Capture the cell that displays the provided text and extract its [x, y] central coordinate. 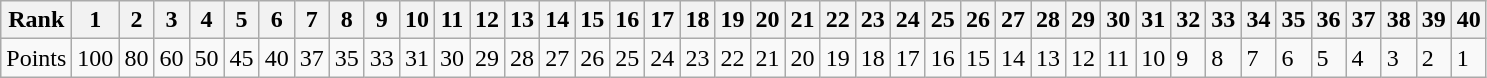
Points [36, 58]
80 [136, 58]
50 [206, 58]
34 [1258, 20]
Rank [36, 20]
38 [1398, 20]
39 [1434, 20]
100 [96, 58]
32 [1188, 20]
60 [172, 58]
36 [1328, 20]
45 [242, 58]
